Search for the cell housing the specified text and yield its (X, Y) center coordinate. 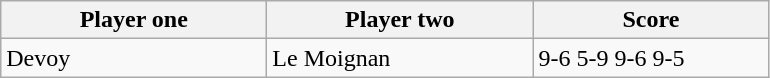
Le Moignan (400, 58)
Score (651, 20)
Devoy (134, 58)
9-6 5-9 9-6 9-5 (651, 58)
Player one (134, 20)
Player two (400, 20)
